Capture the cell that displays the provided text and extract its (X, Y) central coordinate. 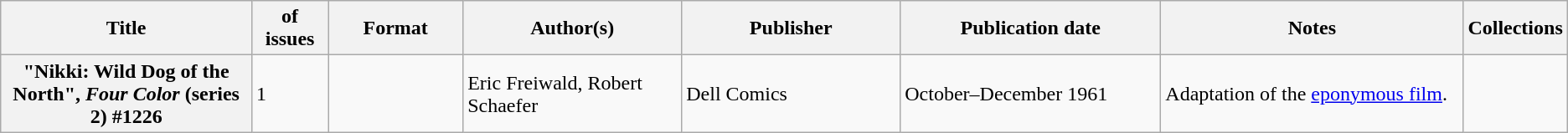
Title (126, 28)
October–December 1961 (1030, 94)
Adaptation of the eponymous film. (1312, 94)
Publication date (1030, 28)
Dell Comics (791, 94)
Notes (1312, 28)
of issues (290, 28)
Eric Freiwald, Robert Schaefer (573, 94)
Format (395, 28)
1 (290, 94)
Publisher (791, 28)
"Nikki: Wild Dog of the North", Four Color (series 2) #1226 (126, 94)
Author(s) (573, 28)
Collections (1515, 28)
